From the cell containing the given text, extract its center point as [x, y] coordinate. 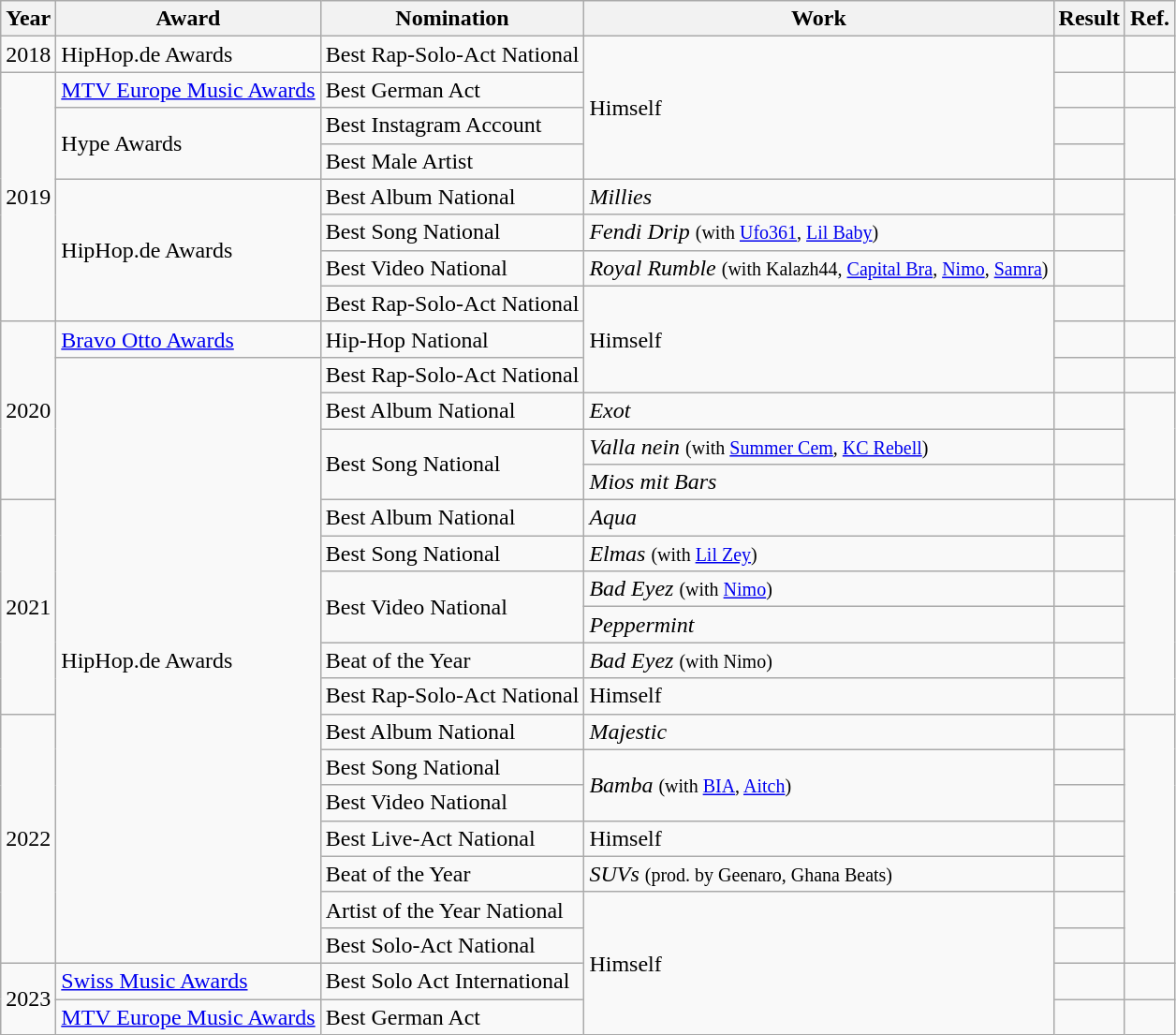
Bravo Otto Awards [188, 339]
Hip-Hop National [452, 339]
Artist of the Year National [452, 909]
2019 [28, 197]
Peppermint [818, 625]
Best Solo-Act National [452, 945]
Nomination [452, 19]
Fendi Drip (with Ufo361, Lil Baby) [818, 232]
Swiss Music Awards [188, 981]
Bamba (with BIA, Aitch) [818, 785]
Millies [818, 197]
2023 [28, 998]
SUVs (prod. by Geenaro, Ghana Beats) [818, 874]
Best Solo Act International [452, 981]
Majestic [818, 732]
2020 [28, 410]
Result [1089, 19]
Valla nein (with Summer Cem, KC Rebell) [818, 447]
Best Male Artist [452, 161]
Year [28, 19]
2022 [28, 838]
Royal Rumble (with Kalazh44, Capital Bra, Nimo, Samra) [818, 268]
2018 [28, 54]
Elmas (with Lil Zey) [818, 554]
Aqua [818, 518]
Best Instagram Account [452, 126]
Best Live-Act National [452, 838]
Mios mit Bars [818, 482]
Exot [818, 410]
Work [818, 19]
Award [188, 19]
2021 [28, 607]
Ref. [1150, 19]
Hype Awards [188, 143]
